Locate the cell with the specified text and output its [x, y] center coordinate. 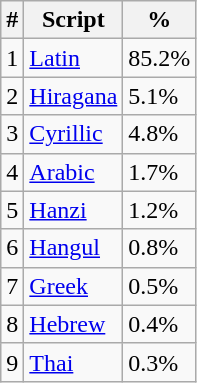
9 [12, 362]
5.1% [160, 96]
3 [12, 134]
Hebrew [74, 324]
4 [12, 172]
4.8% [160, 134]
Greek [74, 286]
Latin [74, 58]
Hiragana [74, 96]
8 [12, 324]
0.3% [160, 362]
1.2% [160, 210]
2 [12, 96]
7 [12, 286]
1 [12, 58]
0.4% [160, 324]
0.5% [160, 286]
85.2% [160, 58]
Hanzi [74, 210]
Hangul [74, 248]
% [160, 20]
Arabic [74, 172]
5 [12, 210]
6 [12, 248]
1.7% [160, 172]
Script [74, 20]
# [12, 20]
Thai [74, 362]
Cyrillic [74, 134]
0.8% [160, 248]
